Scan for the cell matching the given text and deliver its (x, y) coordinate at center. 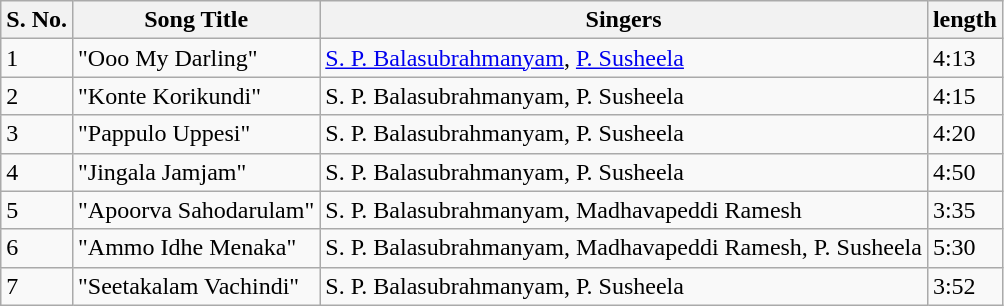
"Ooo My Darling" (196, 58)
4 (37, 172)
4:13 (964, 58)
4:50 (964, 172)
"Ammo Idhe Menaka" (196, 248)
3 (37, 134)
"Jingala Jamjam" (196, 172)
6 (37, 248)
1 (37, 58)
5 (37, 210)
7 (37, 286)
Singers (624, 20)
4:20 (964, 134)
4:15 (964, 96)
S. P. Balasubrahmanyam, Madhavapeddi Ramesh (624, 210)
"Pappulo Uppesi" (196, 134)
5:30 (964, 248)
3:52 (964, 286)
2 (37, 96)
"Konte Korikundi" (196, 96)
Song Title (196, 20)
"Seetakalam Vachindi" (196, 286)
3:35 (964, 210)
length (964, 20)
"Apoorva Sahodarulam" (196, 210)
S. No. (37, 20)
S. P. Balasubrahmanyam, Madhavapeddi Ramesh, P. Susheela (624, 248)
